Output the [X, Y] coordinate of the center of the cell containing the given text.  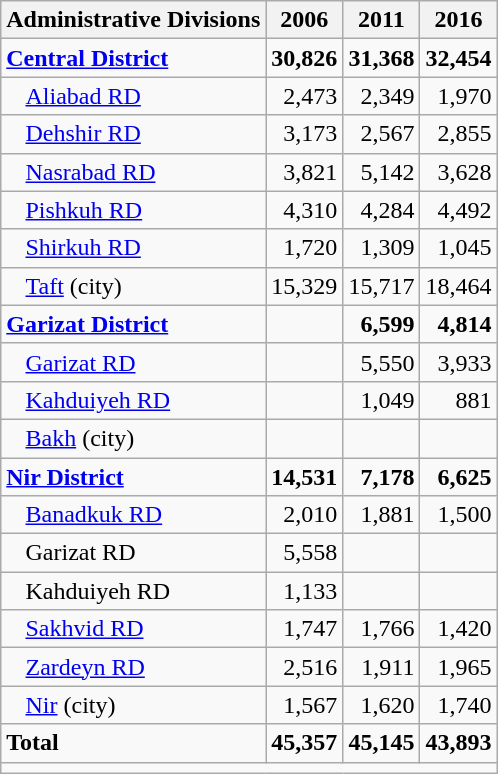
14,531 [304, 477]
2006 [304, 20]
Pishkuh RD [134, 210]
6,625 [458, 477]
1,500 [458, 515]
1,881 [382, 515]
3,821 [304, 172]
4,310 [304, 210]
31,368 [382, 58]
1,720 [304, 248]
2,349 [382, 96]
4,814 [458, 324]
3,628 [458, 172]
4,492 [458, 210]
1,049 [382, 400]
1,970 [458, 96]
30,826 [304, 58]
Sakhvid RD [134, 629]
1,133 [304, 591]
Central District [134, 58]
5,142 [382, 172]
6,599 [382, 324]
Nir District [134, 477]
1,911 [382, 667]
15,329 [304, 286]
Nir (city) [134, 705]
45,357 [304, 743]
Dehshir RD [134, 134]
1,766 [382, 629]
Administrative Divisions [134, 20]
1,309 [382, 248]
5,558 [304, 553]
2,855 [458, 134]
1,965 [458, 667]
18,464 [458, 286]
1,747 [304, 629]
1,045 [458, 248]
45,145 [382, 743]
1,420 [458, 629]
1,567 [304, 705]
5,550 [382, 362]
Garizat District [134, 324]
881 [458, 400]
2,516 [304, 667]
Shirkuh RD [134, 248]
2016 [458, 20]
2,010 [304, 515]
2,567 [382, 134]
7,178 [382, 477]
32,454 [458, 58]
Taft (city) [134, 286]
2011 [382, 20]
15,717 [382, 286]
1,620 [382, 705]
3,933 [458, 362]
43,893 [458, 743]
Aliabad RD [134, 96]
Total [134, 743]
2,473 [304, 96]
Nasrabad RD [134, 172]
4,284 [382, 210]
Banadkuk RD [134, 515]
Bakh (city) [134, 438]
1,740 [458, 705]
Zardeyn RD [134, 667]
3,173 [304, 134]
